Detect which cell encompasses the target text, then output its [x, y] center coordinate. 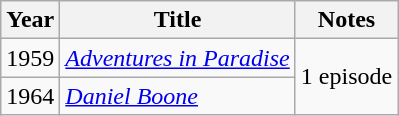
1964 [30, 96]
Notes [346, 20]
1959 [30, 58]
Adventures in Paradise [178, 58]
Daniel Boone [178, 96]
1 episode [346, 77]
Year [30, 20]
Title [178, 20]
